Capture the cell that displays the provided text and extract its [X, Y] central coordinate. 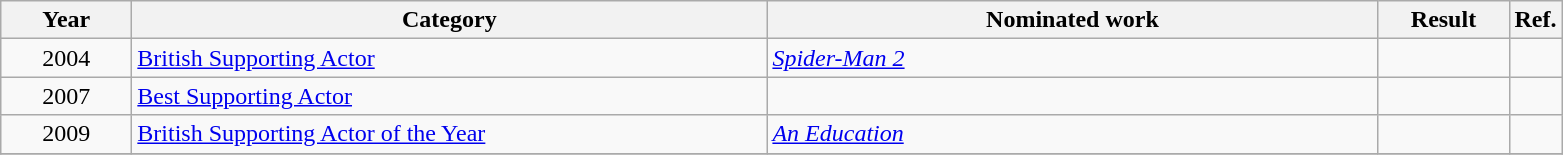
Spider-Man 2 [1072, 58]
Category [450, 20]
British Supporting Actor [450, 58]
Year [66, 20]
Ref. [1536, 20]
Nominated work [1072, 20]
Result [1444, 20]
British Supporting Actor of the Year [450, 134]
2004 [66, 58]
2009 [66, 134]
2007 [66, 96]
An Education [1072, 134]
Best Supporting Actor [450, 96]
